Return the [X, Y] coordinate for the center point of the cell that contains the specified text.  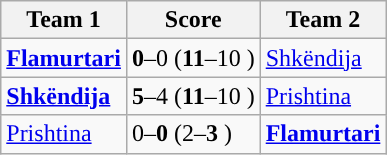
5–4 (11–10 ) [193, 96]
Score [193, 20]
0–0 (11–10 ) [193, 58]
Team 2 [323, 20]
0–0 (2–3 ) [193, 134]
Team 1 [64, 20]
